Locate the cell with the specified text and output its [x, y] center coordinate. 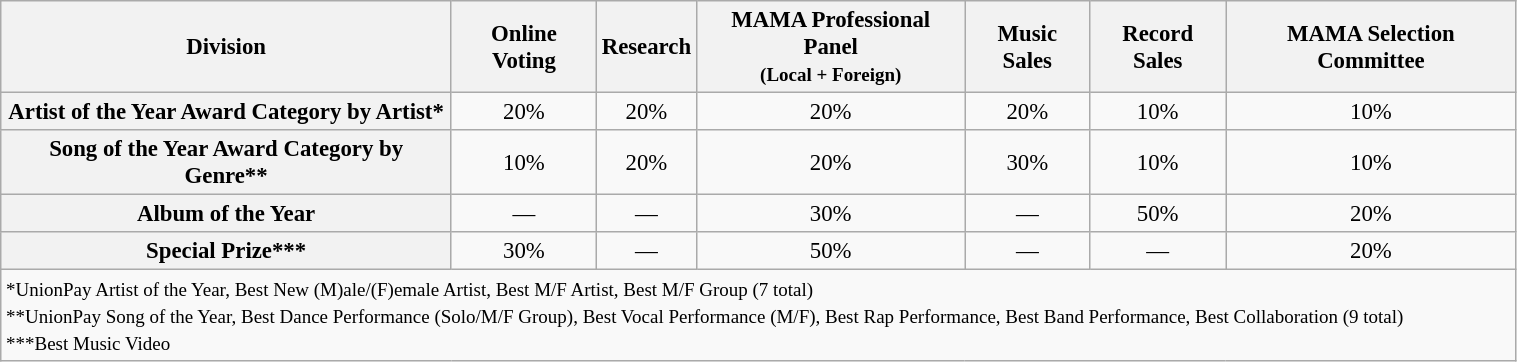
Online Voting [524, 47]
MAMA Professional Panel (Local + Foreign) [830, 47]
Record Sales [1158, 47]
Song of the Year Award Category by Genre** [226, 162]
Division [226, 47]
Artist of the Year Award Category by Artist* [226, 112]
Album of the Year [226, 214]
Music Sales [1028, 47]
MAMA Selection Committee [1371, 47]
Research [646, 47]
Special Prize*** [226, 251]
